Search for the cell housing the specified text and yield its [x, y] center coordinate. 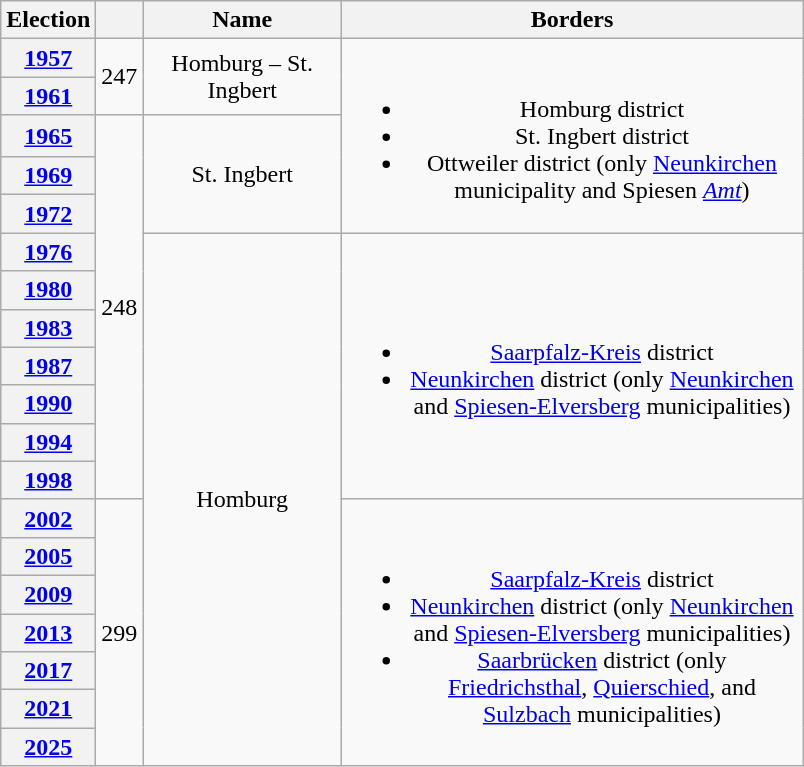
2002 [48, 518]
1980 [48, 290]
1972 [48, 214]
2009 [48, 594]
2013 [48, 633]
248 [120, 307]
1965 [48, 136]
1957 [48, 58]
1969 [48, 176]
St. Ingbert [242, 174]
1961 [48, 96]
1987 [48, 366]
1994 [48, 442]
2017 [48, 671]
Homburg – St. Ingbert [242, 77]
1998 [48, 480]
2025 [48, 747]
Borders [572, 20]
Homburg districtSt. Ingbert districtOttweiler district (only Neunkirchen municipality and Spiesen Amt) [572, 136]
Name [242, 20]
Election [48, 20]
Saarpfalz-Kreis districtNeunkirchen district (only Neunkirchen and Spiesen-Elversberg municipalities) [572, 366]
1990 [48, 404]
1976 [48, 252]
Homburg [242, 500]
1983 [48, 328]
2021 [48, 709]
247 [120, 77]
2005 [48, 556]
299 [120, 632]
